Capture the cell that displays the provided text and extract its [x, y] central coordinate. 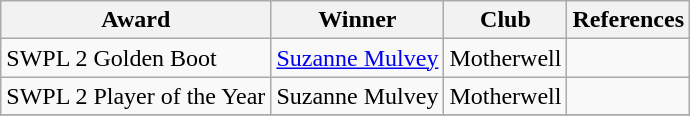
References [628, 20]
SWPL 2 Golden Boot [136, 58]
Award [136, 20]
SWPL 2 Player of the Year [136, 96]
Club [506, 20]
Winner [358, 20]
